Capture the cell that displays the provided text and extract its [X, Y] central coordinate. 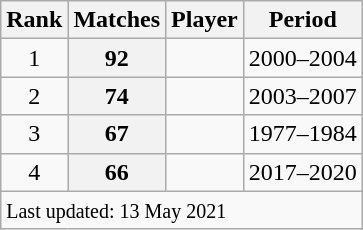
2017–2020 [302, 172]
4 [34, 172]
Last updated: 13 May 2021 [182, 210]
1977–1984 [302, 134]
74 [117, 96]
2003–2007 [302, 96]
Matches [117, 20]
Period [302, 20]
2 [34, 96]
1 [34, 58]
67 [117, 134]
Player [205, 20]
2000–2004 [302, 58]
66 [117, 172]
92 [117, 58]
Rank [34, 20]
3 [34, 134]
